Locate the cell with the specified text and output its [x, y] center coordinate. 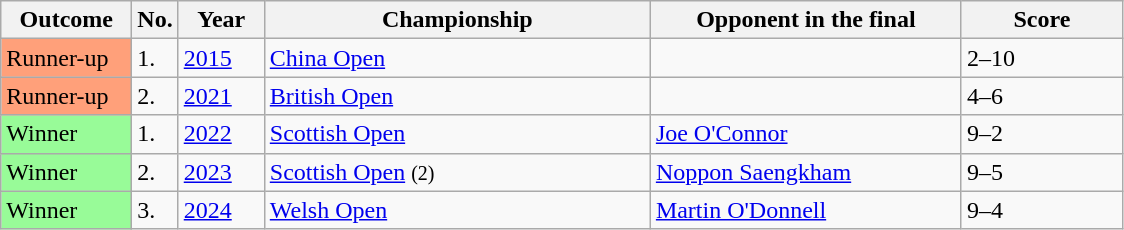
2015 [221, 58]
2024 [221, 210]
Championship [457, 20]
No. [155, 20]
9–5 [1042, 172]
2023 [221, 172]
2022 [221, 134]
British Open [457, 96]
Scottish Open [457, 134]
4–6 [1042, 96]
Score [1042, 20]
Outcome [66, 20]
2021 [221, 96]
Joe O'Connor [806, 134]
9–2 [1042, 134]
2–10 [1042, 58]
9–4 [1042, 210]
Opponent in the final [806, 20]
Year [221, 20]
Martin O'Donnell [806, 210]
3. [155, 210]
Scottish Open (2) [457, 172]
Noppon Saengkham [806, 172]
China Open [457, 58]
Welsh Open [457, 210]
